Find where the given text appears and provide that cell's center as (x, y) coordinate. 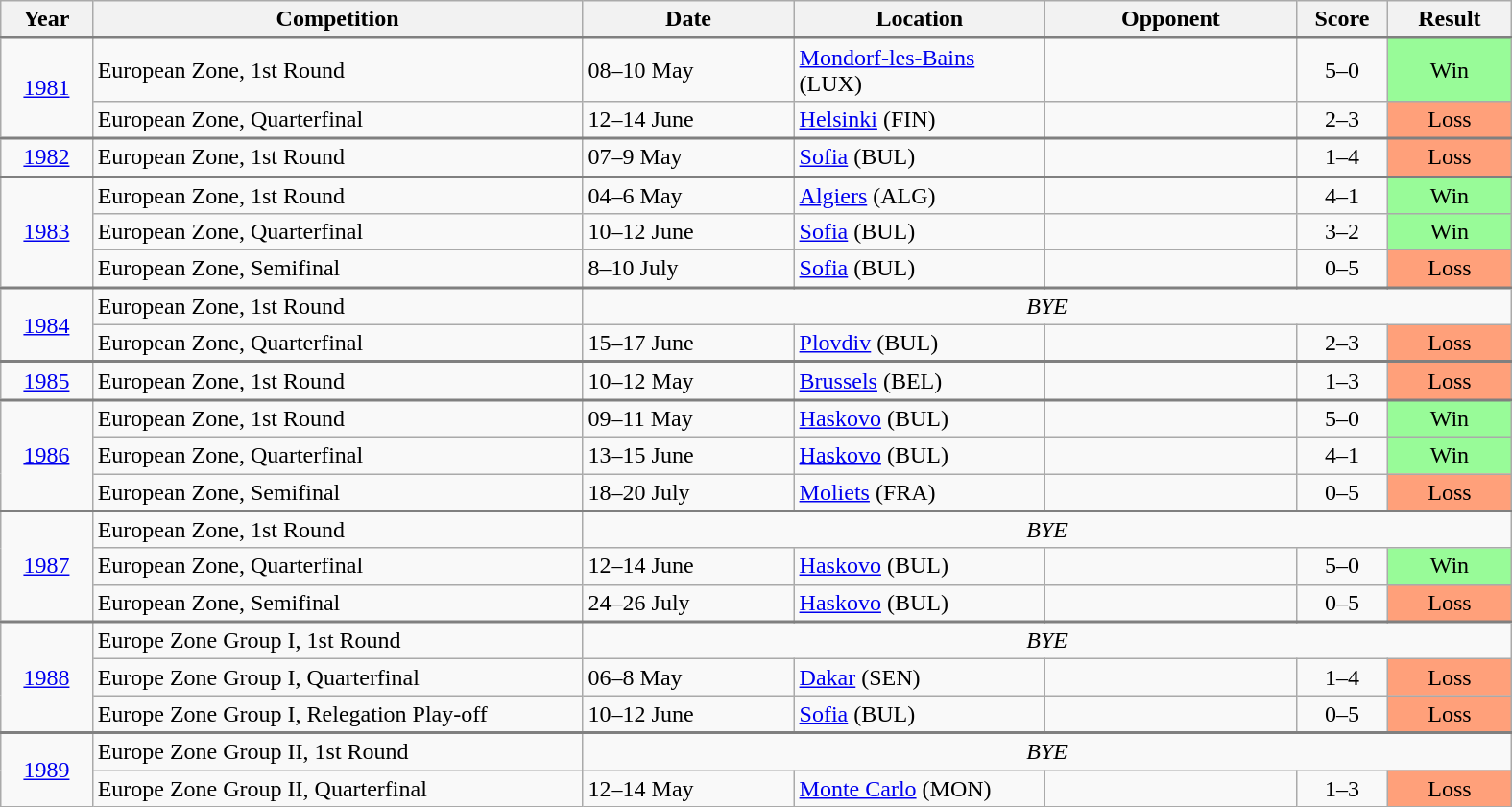
Score (1342, 19)
13–15 June (688, 455)
3–2 (1342, 232)
24–26 July (688, 603)
Mondorf-les-Bains (LUX) (920, 70)
04–6 May (688, 196)
Dakar (SEN) (920, 677)
Brussels (BEL) (920, 381)
Opponent (1171, 19)
07–9 May (688, 157)
Year (46, 19)
1988 (46, 677)
Europe Zone Group I, 1st Round (338, 641)
1989 (46, 770)
1986 (46, 456)
Helsinki (FIN) (920, 119)
10–12 May (688, 381)
Europe Zone Group II, 1st Round (338, 752)
12–14 May (688, 788)
Result (1450, 19)
18–20 July (688, 493)
Location (920, 19)
Moliets (FRA) (920, 493)
1982 (46, 157)
1985 (46, 381)
15–17 June (688, 344)
Europe Zone Group II, Quarterfinal (338, 788)
Date (688, 19)
8–10 July (688, 269)
1983 (46, 232)
06–8 May (688, 677)
Monte Carlo (MON) (920, 788)
08–10 May (688, 70)
Plovdiv (BUL) (920, 344)
Algiers (ALG) (920, 196)
1987 (46, 566)
1981 (46, 88)
1984 (46, 324)
Europe Zone Group I, Quarterfinal (338, 677)
Competition (338, 19)
09–11 May (688, 418)
Europe Zone Group I, Relegation Play-off (338, 714)
